Detect which cell encompasses the target text, then output its [x, y] center coordinate. 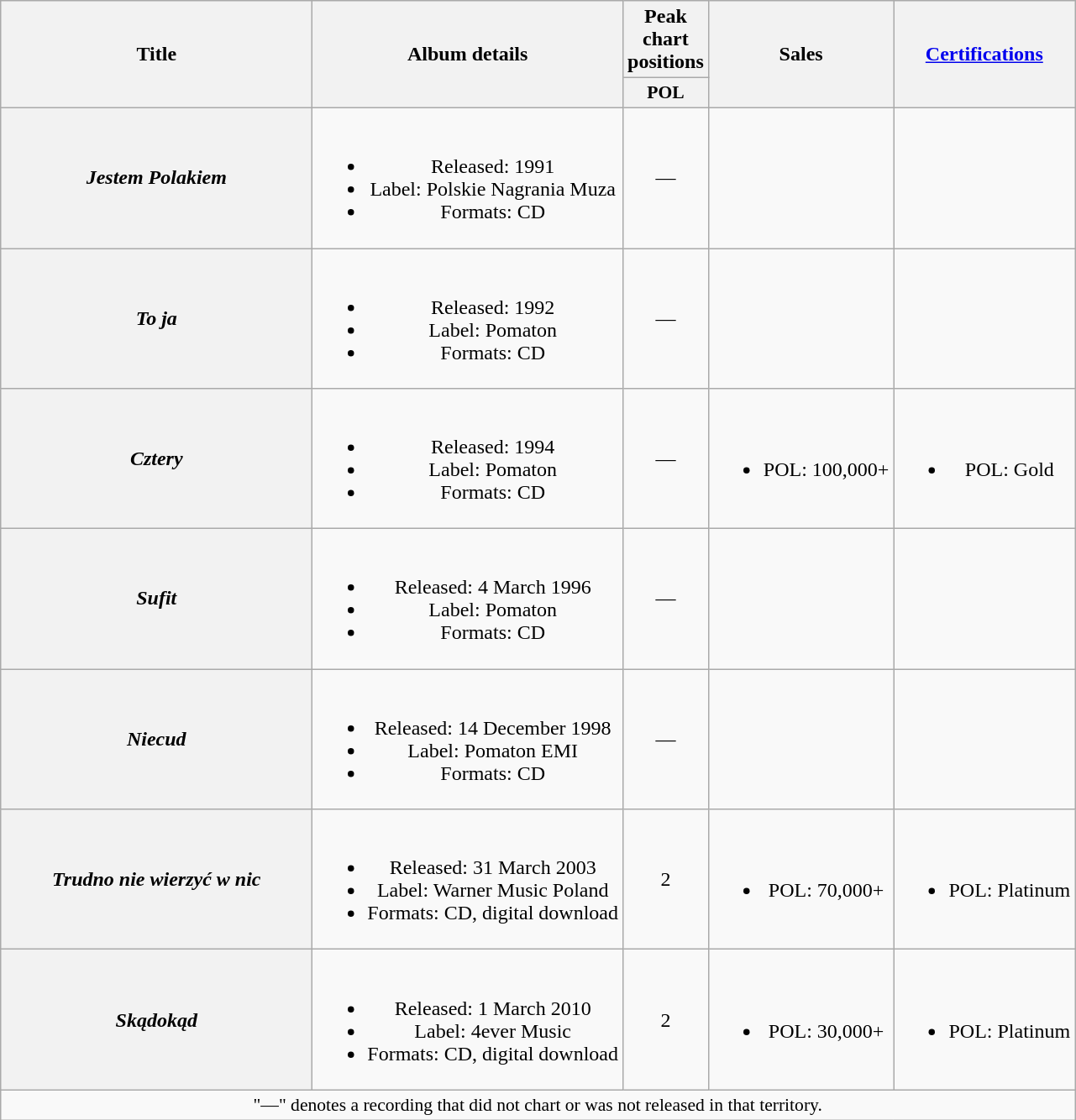
Released: 1992Label: PomatonFormats: CD [468, 319]
Released: 1994Label: PomatonFormats: CD [468, 458]
Trudno nie wierzyć w nic [156, 880]
POL: 70,000+ [801, 880]
Cztery [156, 458]
Skądokąd [156, 1019]
To ja [156, 319]
Title [156, 55]
Released: 1 March 2010Label: 4ever MusicFormats: CD, digital download [468, 1019]
POL: 30,000+ [801, 1019]
Released: 14 December 1998Label: Pomaton EMIFormats: CD [468, 739]
POL: 100,000+ [801, 458]
Niecud [156, 739]
Released: 31 March 2003Label: Warner Music PolandFormats: CD, digital download [468, 880]
POL [666, 93]
Album details [468, 55]
Released: 1991Label: Polskie Nagrania MuzaFormats: CD [468, 178]
Jestem Polakiem [156, 178]
"—" denotes a recording that did not chart or was not released in that territory. [538, 1105]
Released: 4 March 1996Label: PomatonFormats: CD [468, 599]
Certifications [984, 55]
Peak chart positions [666, 39]
Sufit [156, 599]
Sales [801, 55]
POL: Gold [984, 458]
